Find where the given text appears and provide that cell's center as [x, y] coordinate. 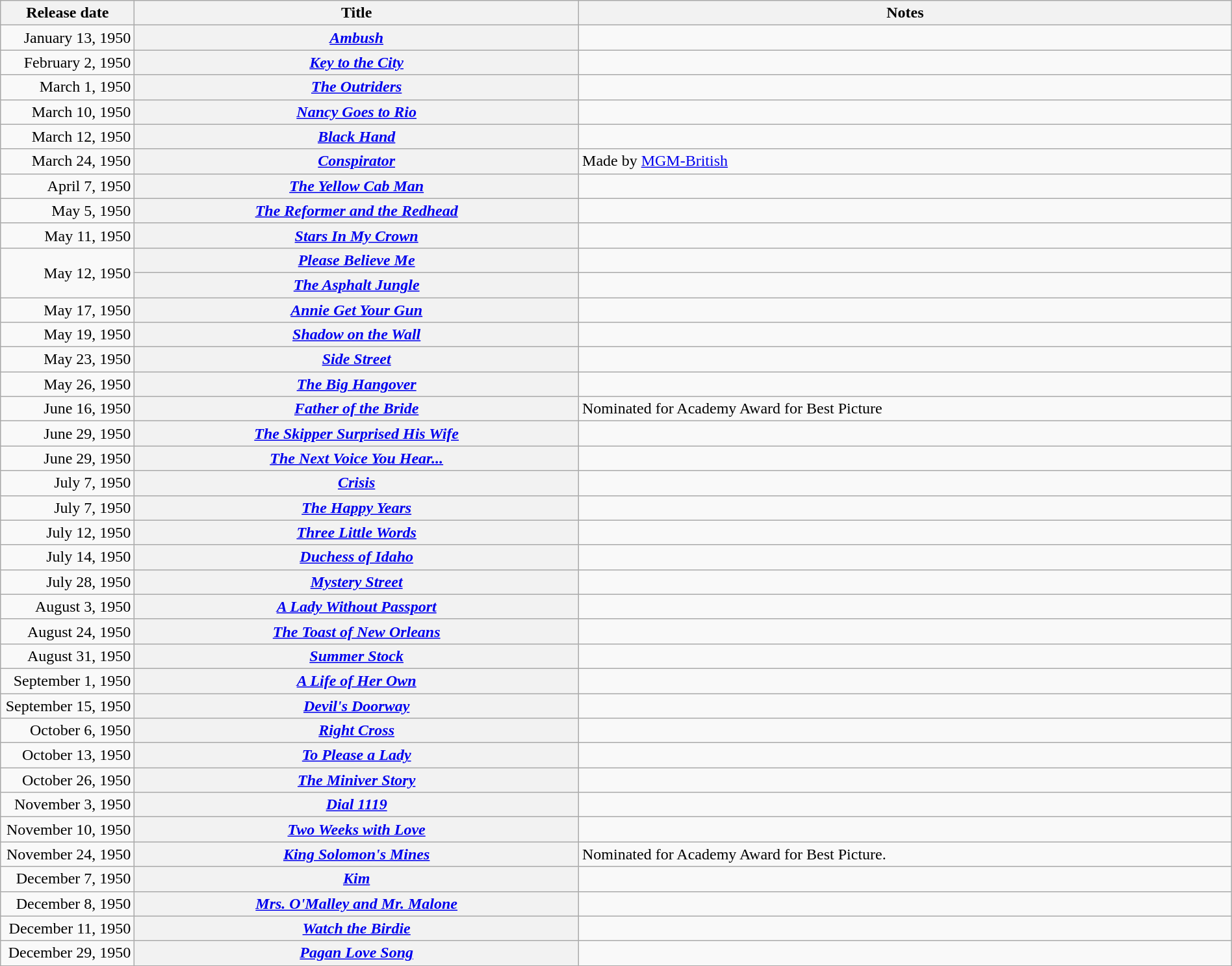
Nominated for Academy Award for Best Picture. [906, 854]
A Lady Without Passport [357, 607]
December 8, 1950 [68, 904]
February 2, 1950 [68, 62]
Summer Stock [357, 656]
November 24, 1950 [68, 854]
Nominated for Academy Award for Best Picture [906, 409]
Father of the Bride [357, 409]
July 28, 1950 [68, 582]
To Please a Lady [357, 755]
January 13, 1950 [68, 38]
March 12, 1950 [68, 137]
November 10, 1950 [68, 829]
May 23, 1950 [68, 359]
October 13, 1950 [68, 755]
The Reformer and the Redhead [357, 211]
Right Cross [357, 731]
Devil's Doorway [357, 705]
December 29, 1950 [68, 953]
Conspirator [357, 161]
November 3, 1950 [68, 805]
May 12, 1950 [68, 272]
The Yellow Cab Man [357, 186]
December 11, 1950 [68, 928]
Shadow on the Wall [357, 335]
May 11, 1950 [68, 235]
December 7, 1950 [68, 879]
Please Believe Me [357, 260]
Two Weeks with Love [357, 829]
June 16, 1950 [68, 409]
May 5, 1950 [68, 211]
Annie Get Your Gun [357, 310]
Duchess of Idaho [357, 557]
Title [357, 13]
Mrs. O'Malley and Mr. Malone [357, 904]
Mystery Street [357, 582]
May 17, 1950 [68, 310]
Notes [906, 13]
October 26, 1950 [68, 780]
A Life of Her Own [357, 681]
September 1, 1950 [68, 681]
Dial 1119 [357, 805]
August 24, 1950 [68, 631]
Stars In My Crown [357, 235]
Nancy Goes to Rio [357, 112]
The Next Voice You Hear... [357, 458]
March 24, 1950 [68, 161]
Watch the Birdie [357, 928]
The Toast of New Orleans [357, 631]
July 12, 1950 [68, 532]
April 7, 1950 [68, 186]
Kim [357, 879]
Pagan Love Song [357, 953]
May 26, 1950 [68, 384]
March 10, 1950 [68, 112]
The Outriders [357, 87]
King Solomon's Mines [357, 854]
July 14, 1950 [68, 557]
Made by MGM-British [906, 161]
August 31, 1950 [68, 656]
The Big Hangover [357, 384]
Side Street [357, 359]
March 1, 1950 [68, 87]
Three Little Words [357, 532]
August 3, 1950 [68, 607]
The Miniver Story [357, 780]
September 15, 1950 [68, 705]
Black Hand [357, 137]
Key to the City [357, 62]
The Happy Years [357, 508]
Crisis [357, 483]
The Asphalt Jungle [357, 285]
Ambush [357, 38]
The Skipper Surprised His Wife [357, 434]
May 19, 1950 [68, 335]
October 6, 1950 [68, 731]
Release date [68, 13]
